For the text-containing cell, return its midpoint in [X, Y] coordinate format. 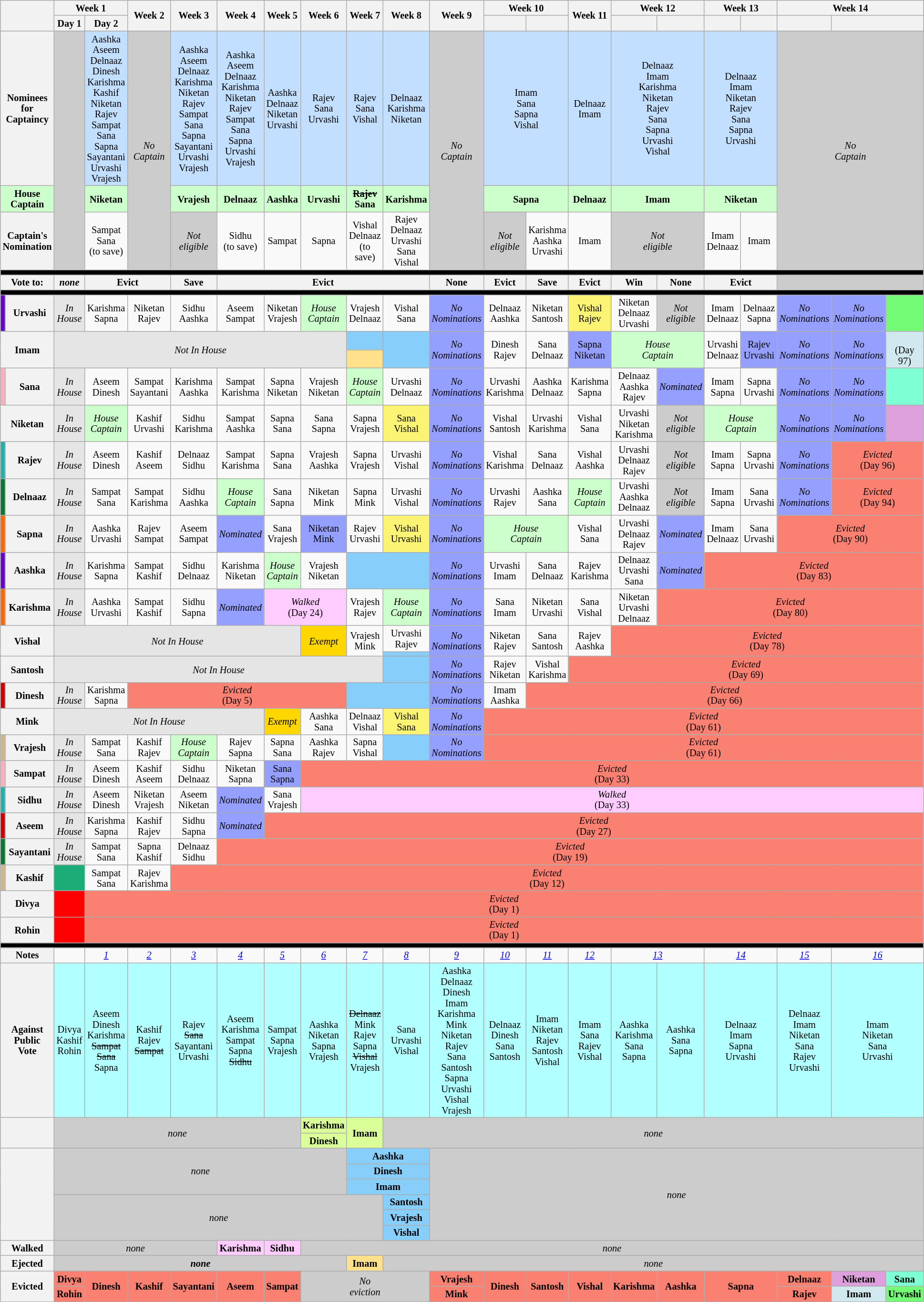
Week 3 [194, 15]
SampatSayantani [149, 386]
Evicted(Day 69) [746, 669]
Evicted(Day 94) [877, 497]
SampatSana(to save) [106, 241]
AashkaDelnaazNiketanUrvashi [282, 109]
13 [657, 955]
ImamNiketanSanaUrvashi [877, 1040]
DelnaazImamNiketanSanaRajevUrvashi [804, 1040]
Nominees forCaptaincy [28, 109]
NiketanSapna [240, 773]
AashkaNiketanSapnaVrajesh [323, 1040]
DelnaazDineshSanaSantosh [504, 1040]
ImamNiketanRajevSantoshVishal [547, 1040]
Vote to: [28, 282]
(Day 97) [905, 350]
11 [547, 955]
NiketanSantosh [547, 313]
SidhuKarishma [194, 423]
DelnaazAashkaRajev [634, 386]
RajevSana [365, 198]
AseemKarishmaSampatSapnaSidhu [240, 1040]
Evicted(Day 19) [570, 851]
Evicted(Day 80) [791, 607]
UrvashiAashkaDelnaaz [634, 497]
AashkaAseemDelnaazDineshKarishmaKashifNiketanRajevSampatSanaSapnaSayantaniUrvashiVrajesh [106, 109]
DelnaazUrvashiSana [634, 570]
DineshRajev [504, 350]
4 [240, 955]
14 [741, 955]
Evicted(Day 83) [813, 570]
10 [504, 955]
DelnaazSapna [759, 313]
RajevSanaSayantaniUrvashi [194, 1040]
ImamSanaRajevVishal [589, 1040]
Evicted(Day 78) [767, 641]
Week 2 [149, 15]
DelnaazAashka [504, 313]
5 [282, 955]
DelnaazVishal [365, 722]
Week 1 [91, 8]
NiketanDelnaazUrvashi [634, 313]
UrvashiNiketanKarishma [634, 423]
AashkaDelnaaz [547, 386]
Week 13 [741, 8]
VrajeshAashka [323, 460]
3 [194, 955]
Walked(Day 24) [305, 607]
KarishmaAashkaUrvashi [547, 241]
RajevSanaVishal [365, 109]
Week 14 [851, 8]
KashifUrvashi [149, 423]
Evicted [28, 1286]
AashkaDelnaazDineshImamKarishmaMinkNiketanRajevSanaSantoshSapnaUrvashiVishalVrajesh [457, 1040]
Week 6 [323, 15]
DelnaazImamKarishmaNiketanRajevSanaSapnaUrvashiVishal [657, 109]
RajevSanaUrvashi [323, 109]
Captain'sNomination [28, 241]
AashkaKarishmaSanaSapna [634, 1040]
KashifRajevSampat [149, 1040]
16 [877, 955]
AashkaAseemDelnaazKarishmaNiketanRajevSampatSanaSapnaUrvashiVrajesh [240, 109]
6 [323, 955]
Sidhu(to save) [240, 241]
NiketanUrvashiDelnaaz [634, 607]
7 [365, 955]
DelnaazImamSapnaUrvashi [741, 1040]
RajevSampat [149, 534]
DelnaazImamNiketanRajevSanaSapnaUrvashi [741, 109]
Week 11 [589, 15]
Evicted(Day 33) [612, 773]
9 [457, 955]
AashkaAseemDelnaazKarishmaNiketanRajevSampatSanaSapnaSayantaniUrvashiVrajesh [194, 109]
SanaImam [504, 607]
VrajeshRajev [365, 607]
UrvashiImam [504, 570]
DelnaazMinkRajevSapnaVishalVrajesh [365, 1040]
VrajeshDelnaaz [365, 313]
SampatSapnaVrajesh [282, 1040]
AashkaSanaSapna [681, 1040]
Week 10 [526, 8]
Week 4 [240, 15]
Evicted(Day 66) [725, 695]
KarishmaAashka [194, 386]
VishalSantosh [504, 423]
Noeviction [365, 1286]
AashkaRajev [323, 748]
Evicted(Day 96) [877, 460]
AseemDineshKarishmaSampatSanaSapna [106, 1040]
SanaSantosh [547, 641]
Evicted(Day 12) [547, 878]
Week 5 [282, 15]
VishalAashka [589, 460]
Day 1 [70, 23]
DelnaazKarishmaNiketan [406, 109]
VishalUrvashi [406, 534]
RajevAashka [589, 641]
Week 8 [406, 15]
RajevNiketan [504, 669]
Evicted(Day 5) [237, 695]
NiketanUrvashi [547, 607]
RajevDelnaazUrvashiSanaVishal [406, 241]
Win [634, 282]
VishalDelnaaz(to save) [365, 241]
Walked(Day 33) [612, 800]
12 [589, 955]
15 [804, 955]
DivyaKashifRohin [70, 1040]
1 [106, 955]
VishalRajev [589, 313]
Week 7 [365, 15]
KarishmaNiketan [240, 570]
SapnaMink [365, 497]
ImamAashka [504, 695]
SanaUrvashiVishal [406, 1040]
Day 2 [106, 23]
2 [149, 955]
Week 12 [657, 8]
VrajeshMink [365, 641]
AseemNiketan [194, 800]
Evicted(Day 27) [594, 826]
AgainstPublicVote [28, 1040]
ImamSanaSapnaVishal [526, 109]
DelnaazImam [589, 109]
Notes [28, 955]
Evicted(Day 90) [851, 534]
Week 9 [457, 15]
8 [406, 955]
RajevSapna [240, 748]
Walked [28, 1248]
SapnaKashif [149, 851]
SapnaVishal [365, 748]
SampatAashka [240, 423]
Ejected [28, 1263]
